From the cell containing the given text, extract its center point as (X, Y) coordinate. 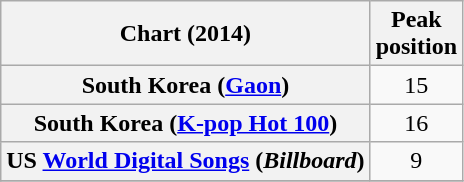
US World Digital Songs (Billboard) (186, 161)
15 (416, 85)
South Korea (Gaon) (186, 85)
South Korea (K-pop Hot 100) (186, 123)
Peakposition (416, 34)
16 (416, 123)
Chart (2014) (186, 34)
9 (416, 161)
